From the cell containing the given text, extract its center point as (x, y) coordinate. 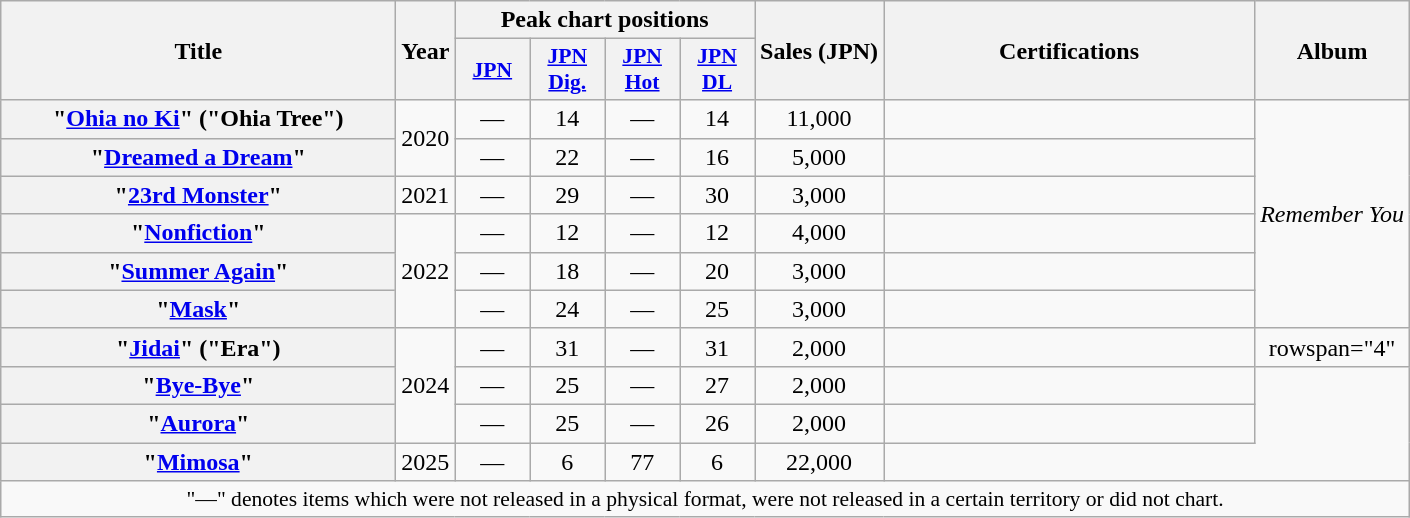
Year (426, 50)
29 (568, 195)
Certifications (1070, 50)
"Aurora" (198, 423)
"Nonfiction" (198, 233)
2021 (426, 195)
"Dreamed a Dream" (198, 157)
77 (642, 461)
"Summer Again" (198, 271)
24 (568, 309)
30 (718, 195)
2022 (426, 271)
18 (568, 271)
2020 (426, 138)
Album (1332, 50)
JPN (492, 70)
22,000 (818, 461)
2024 (426, 385)
"—" denotes items which were not released in a physical format, were not released in a certain territory or did not chart. (706, 499)
Remember You (1332, 214)
20 (718, 271)
"23rd Monster" (198, 195)
JPN Hot (642, 70)
5,000 (818, 157)
rowspan="4" (1332, 347)
27 (718, 385)
16 (718, 157)
JPN Dig. (568, 70)
"Mimosa" (198, 461)
JPN DL (718, 70)
22 (568, 157)
4,000 (818, 233)
11,000 (818, 119)
2025 (426, 461)
Title (198, 50)
"Mask" (198, 309)
Peak chart positions (605, 20)
"Jidai" ("Era") (198, 347)
Sales (JPN) (818, 50)
"Ohia no Ki" ("Ohia Tree") (198, 119)
"Bye-Bye" (198, 385)
26 (718, 423)
